Detect which cell encompasses the target text, then output its (X, Y) center coordinate. 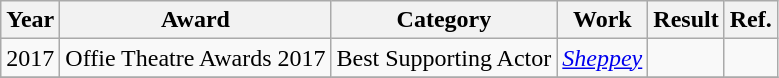
2017 (30, 58)
Ref. (750, 20)
Offie Theatre Awards 2017 (196, 58)
Year (30, 20)
Award (196, 20)
Category (444, 20)
Result (686, 20)
Work (602, 20)
Best Supporting Actor (444, 58)
Sheppey (602, 58)
